For the text-containing cell, return its midpoint in (x, y) coordinate format. 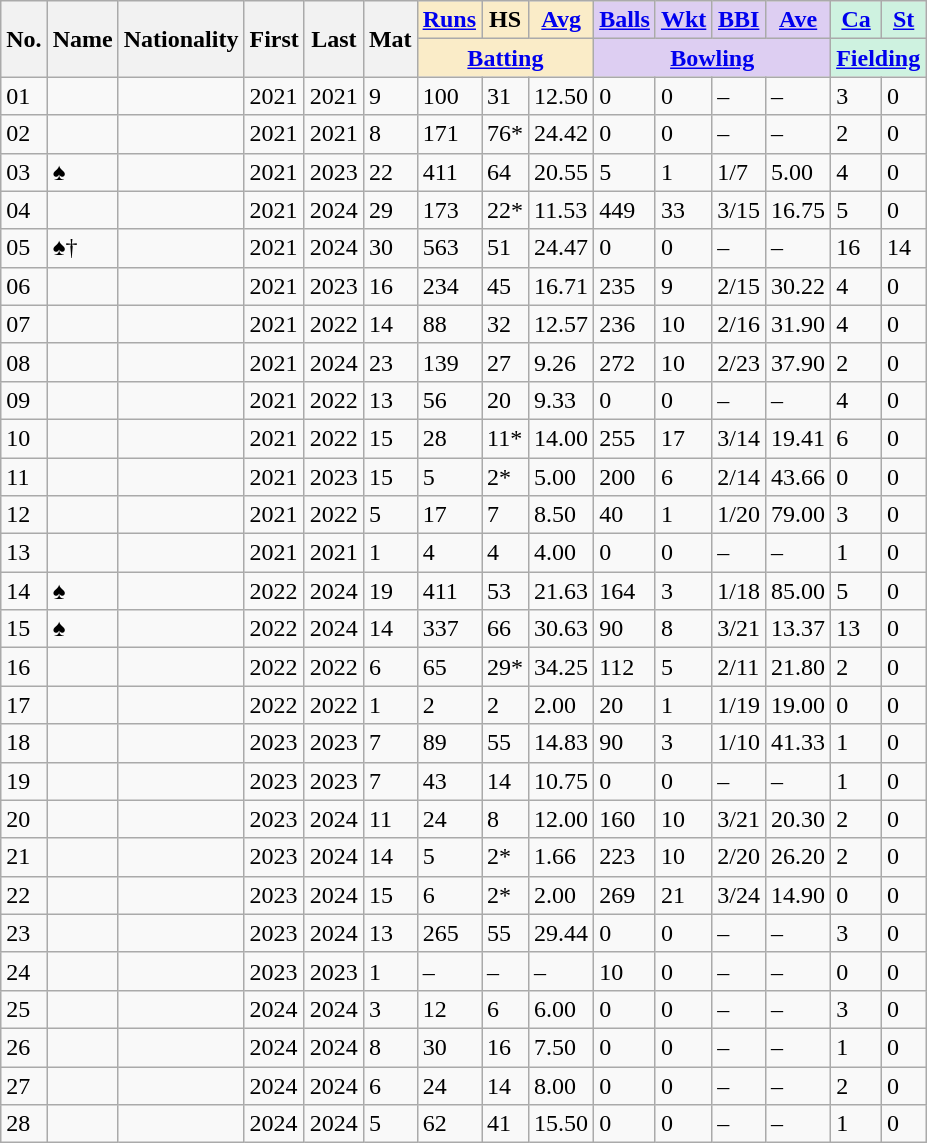
100 (449, 96)
7.50 (562, 1047)
First (274, 39)
Balls (625, 20)
2/15 (739, 286)
Fielding (878, 58)
173 (449, 210)
Mat (390, 39)
112 (625, 667)
04 (24, 210)
Name (82, 39)
07 (24, 324)
HS (506, 20)
21.80 (798, 667)
9.26 (562, 362)
12.00 (562, 819)
53 (506, 591)
66 (506, 629)
33 (683, 210)
8.50 (562, 515)
29 (390, 210)
30.22 (798, 286)
31.90 (798, 324)
26 (24, 1047)
40 (625, 515)
12.50 (562, 96)
13.37 (798, 629)
255 (625, 438)
No. (24, 39)
21.63 (562, 591)
1/7 (739, 172)
24.47 (562, 248)
Wkt (683, 20)
31 (506, 96)
1/19 (739, 705)
06 (24, 286)
34.25 (562, 667)
♠† (82, 248)
200 (625, 477)
22* (506, 210)
11.53 (562, 210)
01 (24, 96)
2/23 (739, 362)
Ave (798, 20)
14.90 (798, 895)
Avg (562, 20)
10.75 (562, 781)
223 (625, 857)
85.00 (798, 591)
32 (506, 324)
1.66 (562, 857)
45 (506, 286)
337 (449, 629)
164 (625, 591)
89 (449, 743)
14.83 (562, 743)
19.00 (798, 705)
19.41 (798, 438)
Bowling (712, 58)
03 (24, 172)
9.33 (562, 400)
235 (625, 286)
1/18 (739, 591)
2/20 (739, 857)
51 (506, 248)
2/14 (739, 477)
171 (449, 134)
2/16 (739, 324)
20.30 (798, 819)
1/20 (739, 515)
563 (449, 248)
12.57 (562, 324)
St (904, 20)
37.90 (798, 362)
79.00 (798, 515)
Nationality (181, 39)
265 (449, 933)
76* (506, 134)
18 (24, 743)
43 (449, 781)
24.42 (562, 134)
3/24 (739, 895)
56 (449, 400)
4.00 (562, 553)
15.50 (562, 1124)
41 (506, 1124)
25 (24, 1009)
29.44 (562, 933)
1/10 (739, 743)
11* (506, 438)
02 (24, 134)
62 (449, 1124)
Ca (856, 20)
269 (625, 895)
272 (625, 362)
09 (24, 400)
20.55 (562, 172)
30.63 (562, 629)
43.66 (798, 477)
Runs (449, 20)
6.00 (562, 1009)
65 (449, 667)
16.71 (562, 286)
449 (625, 210)
234 (449, 286)
2/11 (739, 667)
3/15 (739, 210)
139 (449, 362)
16.75 (798, 210)
26.20 (798, 857)
160 (625, 819)
Last (334, 39)
05 (24, 248)
41.33 (798, 743)
64 (506, 172)
8.00 (562, 1085)
29* (506, 667)
08 (24, 362)
Batting (506, 58)
3/14 (739, 438)
BBI (739, 20)
88 (449, 324)
14.00 (562, 438)
236 (625, 324)
